Find where the given text appears and provide that cell's center as [X, Y] coordinate. 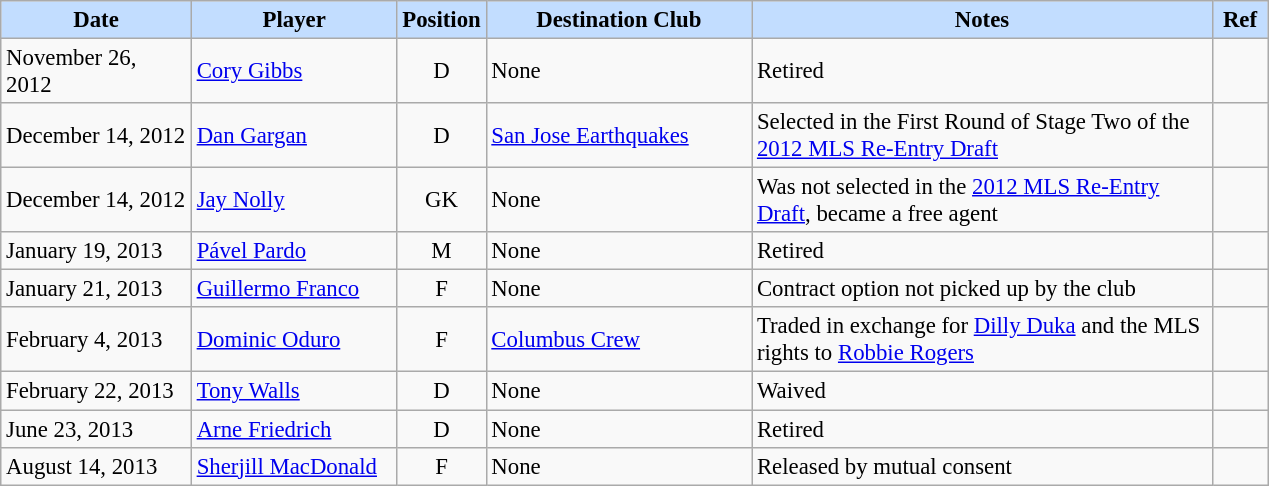
January 19, 2013 [96, 251]
Date [96, 20]
August 14, 2013 [96, 466]
Dan Gargan [294, 136]
Tony Walls [294, 391]
Jay Nolly [294, 200]
Contract option not picked up by the club [982, 289]
Sherjill MacDonald [294, 466]
GK [442, 200]
Traded in exchange for Dilly Duka and the MLS rights to Robbie Rogers [982, 340]
June 23, 2013 [96, 429]
November 26, 2012 [96, 72]
Selected in the First Round of Stage Two of the 2012 MLS Re-Entry Draft [982, 136]
Pável Pardo [294, 251]
Cory Gibbs [294, 72]
Was not selected in the 2012 MLS Re-Entry Draft, became a free agent [982, 200]
Released by mutual consent [982, 466]
February 22, 2013 [96, 391]
January 21, 2013 [96, 289]
Arne Friedrich [294, 429]
Player [294, 20]
February 4, 2013 [96, 340]
Ref [1240, 20]
M [442, 251]
Dominic Oduro [294, 340]
Notes [982, 20]
Columbus Crew [619, 340]
Waived [982, 391]
Destination Club [619, 20]
Position [442, 20]
San Jose Earthquakes [619, 136]
Guillermo Franco [294, 289]
